Output the (x, y) coordinate of the center of the cell containing the given text.  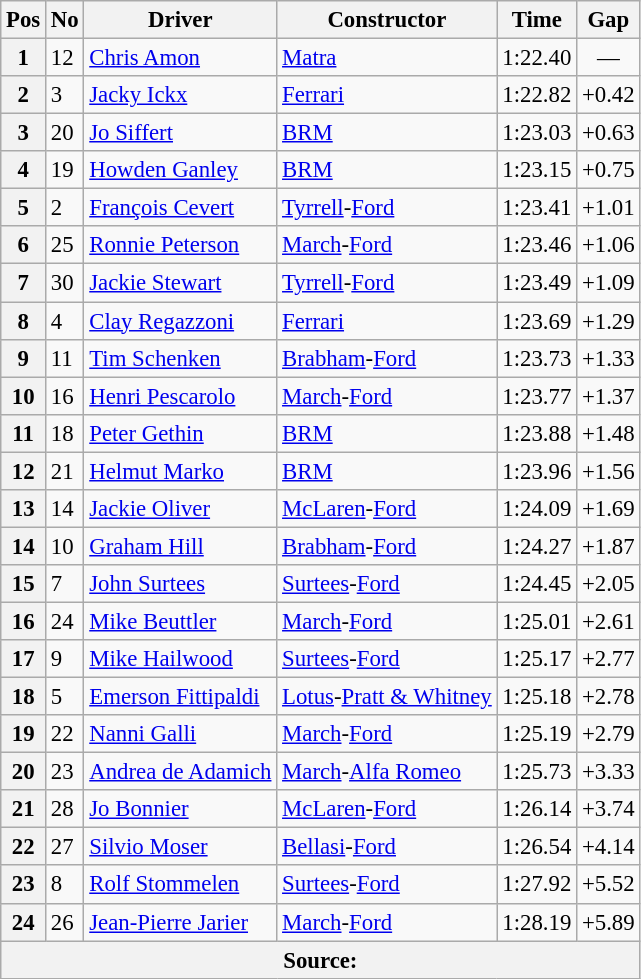
+5.52 (608, 885)
François Cevert (180, 208)
+0.63 (608, 133)
1 (24, 58)
1:23.88 (537, 433)
25 (65, 245)
+2.77 (608, 659)
1:22.40 (537, 58)
1:25.19 (537, 734)
1:23.15 (537, 170)
1:23.77 (537, 396)
Nanni Galli (180, 734)
Time (537, 20)
Pos (24, 20)
Source: (320, 960)
+1.37 (608, 396)
Clay Regazzoni (180, 321)
Jackie Stewart (180, 283)
1:25.73 (537, 772)
+1.56 (608, 471)
+1.87 (608, 546)
Graham Hill (180, 546)
17 (24, 659)
1:26.14 (537, 809)
+2.78 (608, 697)
1:23.03 (537, 133)
Helmut Marko (180, 471)
Peter Gethin (180, 433)
Mike Beuttler (180, 621)
+0.42 (608, 95)
1:25.17 (537, 659)
+5.89 (608, 922)
No (65, 20)
Lotus-Pratt & Whitney (387, 697)
1:24.27 (537, 546)
+3.74 (608, 809)
+4.14 (608, 847)
+1.01 (608, 208)
Rolf Stommelen (180, 885)
28 (65, 809)
Constructor (387, 20)
Gap (608, 20)
1:23.73 (537, 358)
Andrea de Adamich (180, 772)
+1.09 (608, 283)
Jo Bonnier (180, 809)
1:25.01 (537, 621)
1:23.96 (537, 471)
1:28.19 (537, 922)
Henri Pescarolo (180, 396)
1:27.92 (537, 885)
1:24.09 (537, 509)
1:23.46 (537, 245)
+1.48 (608, 433)
March-Alfa Romeo (387, 772)
6 (24, 245)
1:23.49 (537, 283)
15 (24, 584)
1:22.82 (537, 95)
13 (24, 509)
Silvio Moser (180, 847)
Jackie Oliver (180, 509)
1:24.45 (537, 584)
Tim Schenken (180, 358)
1:26.54 (537, 847)
+2.05 (608, 584)
30 (65, 283)
+2.61 (608, 621)
Emerson Fittipaldi (180, 697)
Jo Siffert (180, 133)
Jacky Ickx (180, 95)
Mike Hailwood (180, 659)
Ronnie Peterson (180, 245)
1:23.41 (537, 208)
+1.29 (608, 321)
1:25.18 (537, 697)
Chris Amon (180, 58)
+3.33 (608, 772)
Bellasi-Ford (387, 847)
+1.33 (608, 358)
+1.69 (608, 509)
26 (65, 922)
Howden Ganley (180, 170)
+0.75 (608, 170)
+1.06 (608, 245)
1:23.69 (537, 321)
Driver (180, 20)
27 (65, 847)
Matra (387, 58)
— (608, 58)
Jean-Pierre Jarier (180, 922)
+2.79 (608, 734)
John Surtees (180, 584)
